Extract the (X, Y) coordinate from the center of the cell holding the provided text.  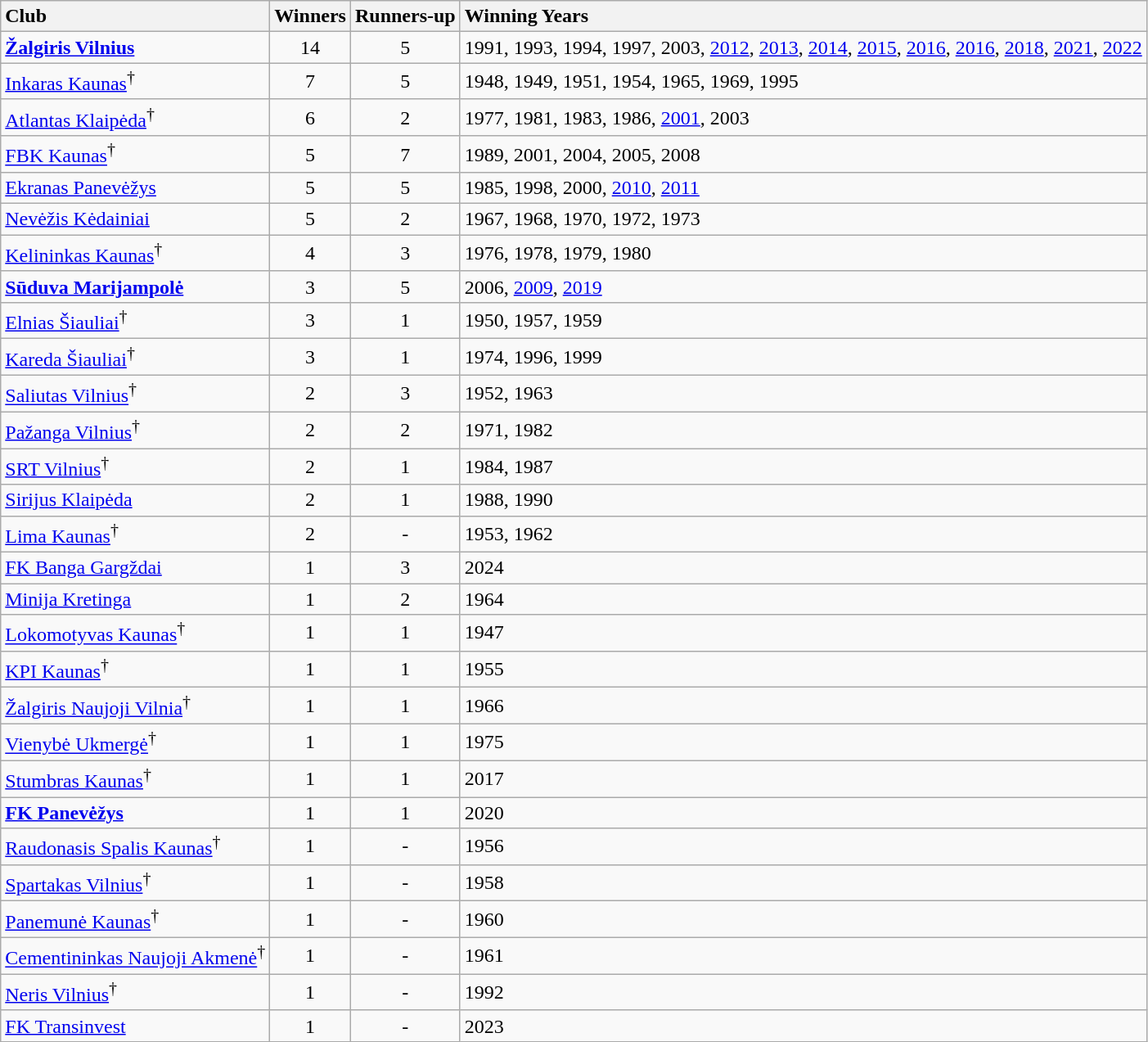
1955 (804, 670)
1967, 1968, 1970, 1972, 1973 (804, 219)
1989, 2001, 2004, 2005, 2008 (804, 154)
Inkaras Kaunas† (136, 82)
1966 (804, 706)
SRT Vilnius† (136, 467)
Lima Kaunas† (136, 534)
1958 (804, 882)
KPI Kaunas† (136, 670)
Lokomotyvas Kaunas† (136, 634)
Winners (311, 16)
4 (311, 254)
1992 (804, 992)
FK Banga Gargždai (136, 568)
1950, 1957, 1959 (804, 321)
Sirijus Klaipėda (136, 500)
Runners-up (405, 16)
Žalgiris Vilnius (136, 47)
Panemunė Kaunas† (136, 920)
Pažanga Vilnius† (136, 431)
Kelininkas Kaunas† (136, 254)
1953, 1962 (804, 534)
Nevėžis Kėdainiai (136, 219)
Elnias Šiauliai† (136, 321)
1952, 1963 (804, 393)
Minija Kretinga (136, 599)
1984, 1987 (804, 467)
Kareda Šiauliai† (136, 357)
2017 (804, 779)
1977, 1981, 1983, 1986, 2001, 2003 (804, 118)
Raudonasis Spalis Kaunas† (136, 846)
Saliutas Vilnius† (136, 393)
Winning Years (804, 16)
1988, 1990 (804, 500)
1964 (804, 599)
1956 (804, 846)
Cementininkas Naujoji Akmenė† (136, 956)
1960 (804, 920)
FK Panevėžys (136, 813)
Atlantas Klaipėda† (136, 118)
1971, 1982 (804, 431)
Club (136, 16)
Ekranas Panevėžys (136, 188)
Spartakas Vilnius† (136, 882)
1947 (804, 634)
1991, 1993, 1994, 1997, 2003, 2012, 2013, 2014, 2015, 2016, 2016, 2018, 2021, 2022 (804, 47)
Vienybė Ukmergė† (136, 742)
2024 (804, 568)
2020 (804, 813)
1974, 1996, 1999 (804, 357)
Žalgiris Naujoji Vilnia† (136, 706)
Sūduva Marijampolė (136, 286)
1976, 1978, 1979, 1980 (804, 254)
FBK Kaunas† (136, 154)
2023 (804, 1026)
1985, 1998, 2000, 2010, 2011 (804, 188)
2006, 2009, 2019 (804, 286)
1961 (804, 956)
6 (311, 118)
1975 (804, 742)
Stumbras Kaunas† (136, 779)
14 (311, 47)
Neris Vilnius† (136, 992)
1948, 1949, 1951, 1954, 1965, 1969, 1995 (804, 82)
FK Transinvest (136, 1026)
